Scan for the cell matching the given text and deliver its (x, y) coordinate at center. 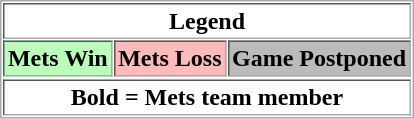
Bold = Mets team member (206, 98)
Mets Loss (170, 58)
Game Postponed (320, 58)
Mets Win (58, 58)
Legend (206, 21)
